For the text-containing cell, return its midpoint in (X, Y) coordinate format. 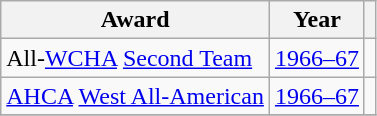
Award (136, 20)
AHCA West All-American (136, 96)
Year (316, 20)
All-WCHA Second Team (136, 58)
